Return the (X, Y) coordinate for the center point of the cell that contains the specified text.  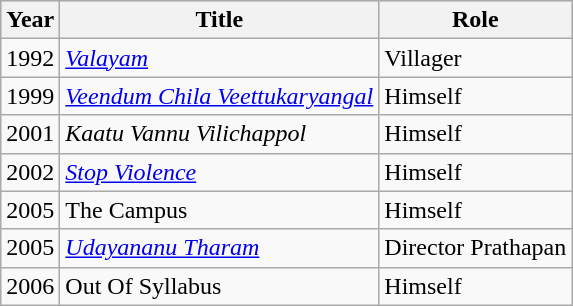
Out Of Syllabus (220, 286)
Villager (476, 58)
2002 (30, 172)
Valayam (220, 58)
Year (30, 20)
1999 (30, 96)
2001 (30, 134)
Title (220, 20)
Veendum Chila Veettukaryangal (220, 96)
Director Prathapan (476, 248)
Stop Violence (220, 172)
Kaatu Vannu Vilichappol (220, 134)
Udayananu Tharam (220, 248)
2006 (30, 286)
Role (476, 20)
The Campus (220, 210)
1992 (30, 58)
